Find where the given text appears and provide that cell's center as (X, Y) coordinate. 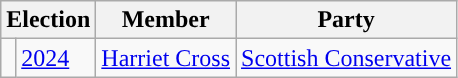
Scottish Conservative (346, 58)
Election (48, 20)
Party (346, 20)
Harriet Cross (166, 58)
Member (166, 20)
2024 (56, 58)
